From the cell containing the given text, extract its center point as (X, Y) coordinate. 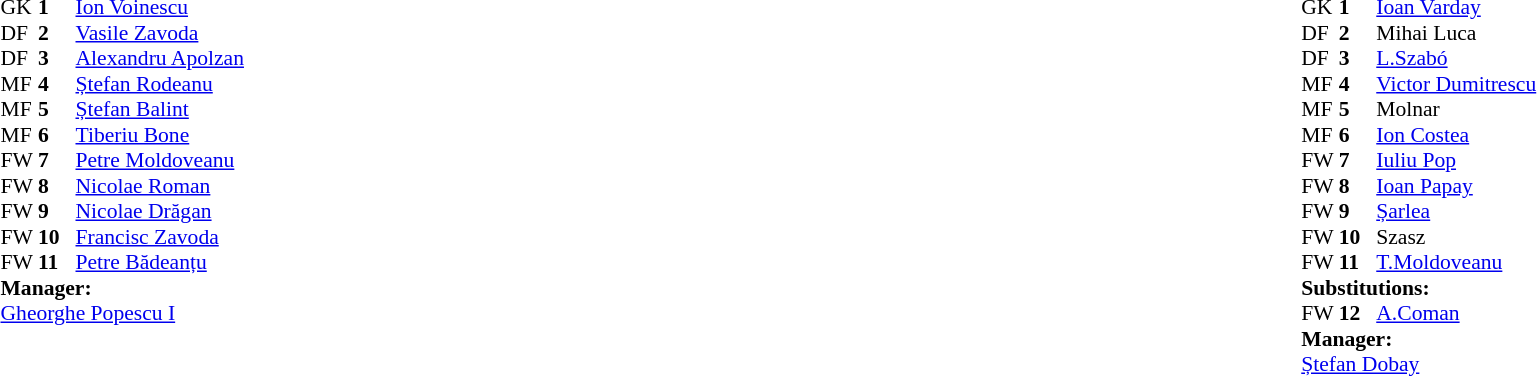
Alexandru Apolzan (160, 59)
L.Szabó (1456, 59)
Substitutions: (1418, 288)
T.Moldoveanu (1456, 263)
Ion Costea (1456, 135)
Ștefan Rodeanu (160, 84)
Mihai Luca (1456, 33)
Ioan Papay (1456, 186)
Francisc Zavoda (160, 237)
Vasile Zavoda (160, 33)
Petre Moldoveanu (160, 161)
12 (1358, 313)
Ștefan Balint (160, 109)
Șarlea (1456, 211)
A.Coman (1456, 313)
Victor Dumitrescu (1456, 84)
Molnar (1456, 109)
Tiberiu Bone (160, 135)
Petre Bădeanțu (160, 263)
Szasz (1456, 237)
Nicolae Drăgan (160, 211)
Iuliu Pop (1456, 161)
Gheorghe Popescu I (122, 313)
Nicolae Roman (160, 186)
